Output the (x, y) coordinate of the center of the cell containing the given text.  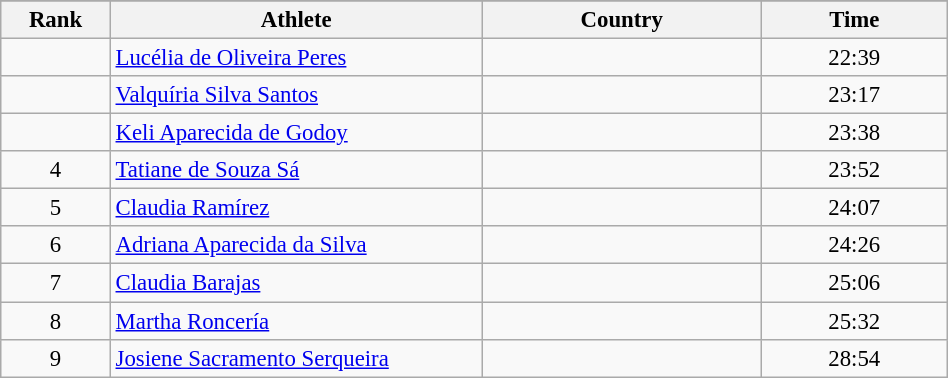
Athlete (296, 20)
Adriana Aparecida da Silva (296, 245)
25:32 (854, 321)
24:07 (854, 208)
4 (56, 170)
22:39 (854, 58)
8 (56, 321)
9 (56, 358)
7 (56, 283)
Claudia Barajas (296, 283)
Claudia Ramírez (296, 208)
Lucélia de Oliveira Peres (296, 58)
Valquíria Silva Santos (296, 95)
23:52 (854, 170)
25:06 (854, 283)
Rank (56, 20)
24:26 (854, 245)
Keli Aparecida de Godoy (296, 133)
Country (622, 20)
Time (854, 20)
Martha Roncería (296, 321)
23:17 (854, 95)
28:54 (854, 358)
Tatiane de Souza Sá (296, 170)
23:38 (854, 133)
Josiene Sacramento Serqueira (296, 358)
5 (56, 208)
6 (56, 245)
